Pinpoint the cell where the given text exists, returning its (x, y) midpoint coordinate. 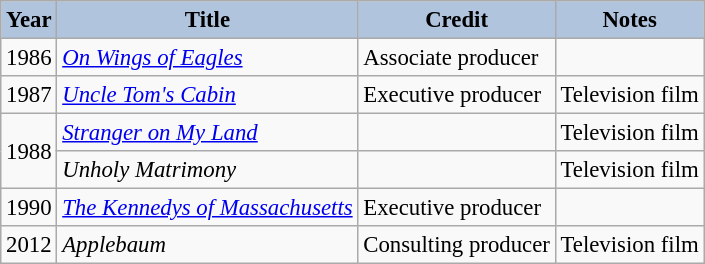
Title (208, 20)
Applebaum (208, 245)
1986 (29, 58)
The Kennedys of Massachusetts (208, 208)
Associate producer (456, 58)
2012 (29, 245)
On Wings of Eagles (208, 58)
1988 (29, 152)
Notes (630, 20)
Year (29, 20)
Consulting producer (456, 245)
1987 (29, 95)
Credit (456, 20)
1990 (29, 208)
Stranger on My Land (208, 133)
Uncle Tom's Cabin (208, 95)
Unholy Matrimony (208, 170)
